Detect which cell encompasses the target text, then output its (x, y) center coordinate. 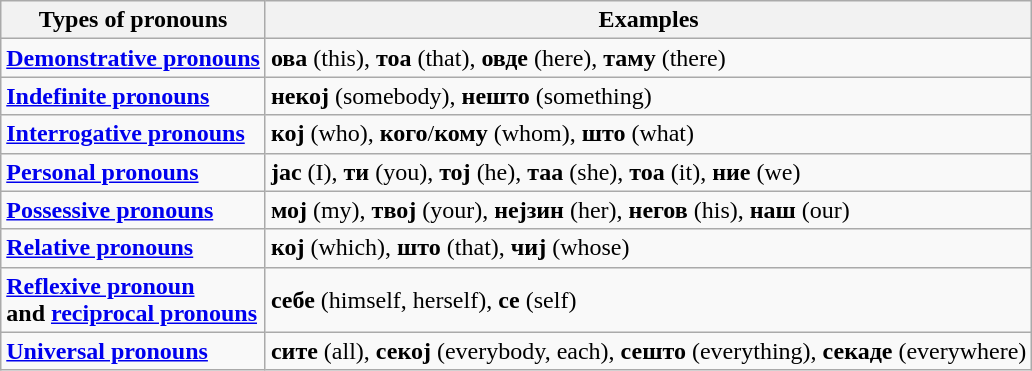
некој (somebody), нешто (something) (648, 96)
Relative pronouns (134, 248)
Demonstrative pronouns (134, 58)
Interrogative pronouns (134, 134)
ова (this), тоа (that), овде (here), таму (there) (648, 58)
кој (who), кого/кому (whom), што (what) (648, 134)
Personal pronouns (134, 172)
себе (himself, herself), се (self) (648, 300)
кој (which), што (that), чиј (whose) (648, 248)
мој (my), твој (your), нејзин (her), негов (his), наш (our) (648, 210)
Universal pronouns (134, 351)
Possessive pronouns (134, 210)
Indefinite pronouns (134, 96)
Types of pronouns (134, 20)
јас (I), ти (you), тој (he), таа (she), тоа (it), ние (we) (648, 172)
Reflexive pronounand reciprocal pronouns (134, 300)
Examples (648, 20)
сите (all), секој (everybody, each), сешто (everything), секаде (everywhere) (648, 351)
